Pinpoint the cell where the given text exists, returning its (x, y) midpoint coordinate. 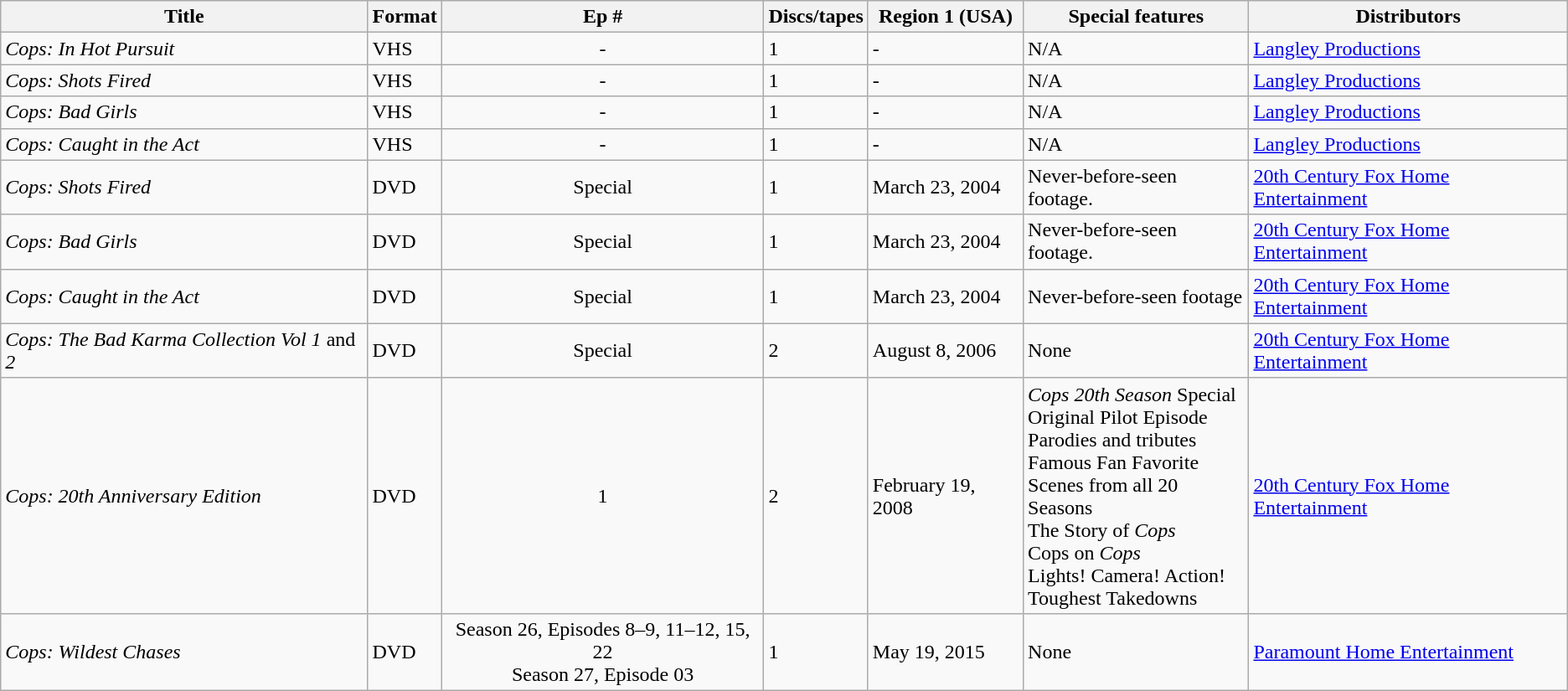
Season 26, Episodes 8–9, 11–12, 15, 22Season 27, Episode 03 (603, 652)
February 19, 2008 (945, 496)
August 8, 2006 (945, 350)
Special features (1136, 17)
Discs/tapes (816, 17)
Distributors (1408, 17)
May 19, 2015 (945, 652)
Cops: The Bad Karma Collection Vol 1 and 2 (184, 350)
Cops: Wildest Chases (184, 652)
Region 1 (USA) (945, 17)
Cops: In Hot Pursuit (184, 49)
Paramount Home Entertainment (1408, 652)
Format (405, 17)
Cops: 20th Anniversary Edition (184, 496)
Never-before-seen footage (1136, 297)
Title (184, 17)
Ep # (603, 17)
